Capture the cell that displays the provided text and extract its [X, Y] central coordinate. 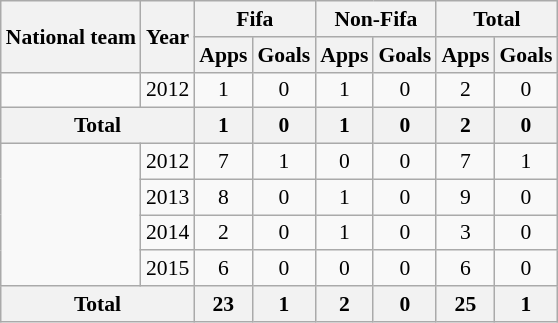
National team [71, 36]
2014 [168, 233]
Fifa [254, 19]
8 [223, 197]
23 [223, 304]
Non-Fifa [376, 19]
25 [465, 304]
3 [465, 233]
2015 [168, 269]
Year [168, 36]
2013 [168, 197]
9 [465, 197]
